Return the [X, Y] coordinate for the center point of the cell that contains the specified text.  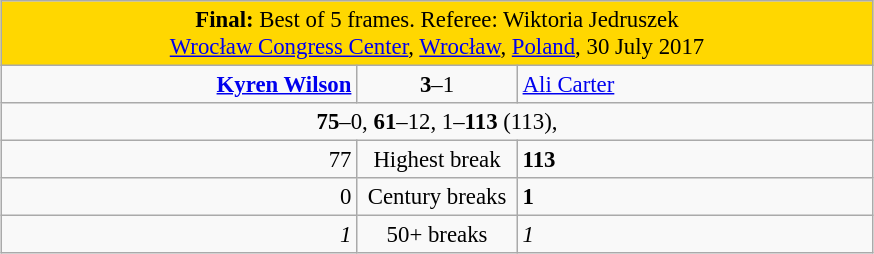
Ali Carter [695, 85]
113 [695, 160]
Century breaks [438, 197]
75–0, 61–12, 1–113 (113), [437, 122]
77 [179, 160]
Highest break [438, 160]
50+ breaks [438, 235]
Kyren Wilson [179, 85]
0 [179, 197]
3–1 [438, 85]
Final: Best of 5 frames. Referee: Wiktoria JedruszekWrocław Congress Center, Wrocław, Poland, 30 July 2017 [437, 34]
